Return the (X, Y) coordinate for the center point of the cell that contains the specified text.  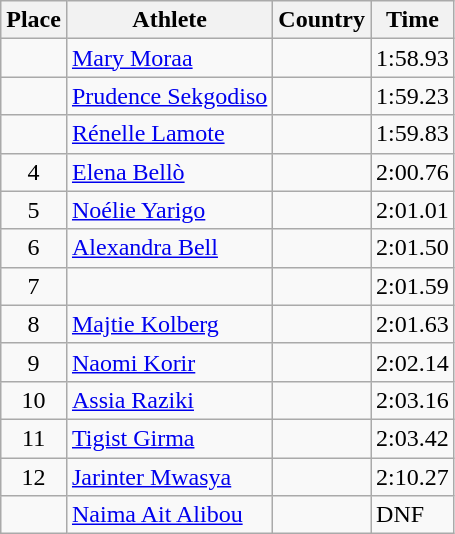
Mary Moraa (169, 58)
Elena Bellò (169, 172)
Assia Raziki (169, 400)
Athlete (169, 20)
2:01.50 (413, 248)
12 (34, 477)
Tigist Girma (169, 438)
Naomi Korir (169, 362)
Place (34, 20)
2:10.27 (413, 477)
1:59.23 (413, 96)
5 (34, 210)
Country (322, 20)
Alexandra Bell (169, 248)
Time (413, 20)
7 (34, 286)
2:02.14 (413, 362)
9 (34, 362)
Naima Ait Alibou (169, 515)
11 (34, 438)
Noélie Yarigo (169, 210)
Prudence Sekgodiso (169, 96)
1:59.83 (413, 134)
2:01.59 (413, 286)
1:58.93 (413, 58)
2:01.01 (413, 210)
10 (34, 400)
8 (34, 324)
4 (34, 172)
Jarinter Mwasya (169, 477)
DNF (413, 515)
Rénelle Lamote (169, 134)
2:03.16 (413, 400)
6 (34, 248)
2:03.42 (413, 438)
2:00.76 (413, 172)
Majtie Kolberg (169, 324)
2:01.63 (413, 324)
